For the text-containing cell, return its midpoint in [X, Y] coordinate format. 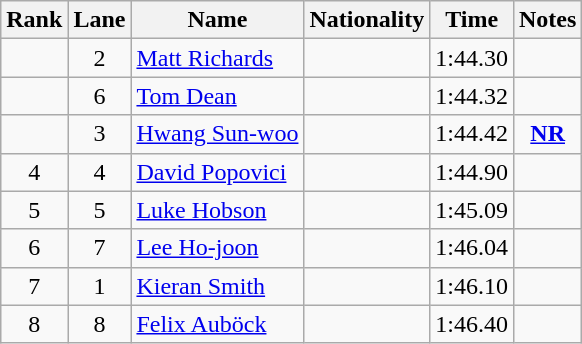
1:44.42 [472, 134]
Luke Hobson [218, 210]
Matt Richards [218, 58]
2 [100, 58]
Lane [100, 20]
Hwang Sun-woo [218, 134]
NR [547, 134]
Rank [34, 20]
1:46.10 [472, 286]
Felix Auböck [218, 324]
David Popovici [218, 172]
1:44.30 [472, 58]
Lee Ho-joon [218, 248]
1:45.09 [472, 210]
1:46.40 [472, 324]
Nationality [367, 20]
Kieran Smith [218, 286]
Notes [547, 20]
3 [100, 134]
1:44.90 [472, 172]
1:44.32 [472, 96]
Time [472, 20]
Name [218, 20]
Tom Dean [218, 96]
1 [100, 286]
1:46.04 [472, 248]
